Return the [x, y] coordinate for the center point of the cell that contains the specified text.  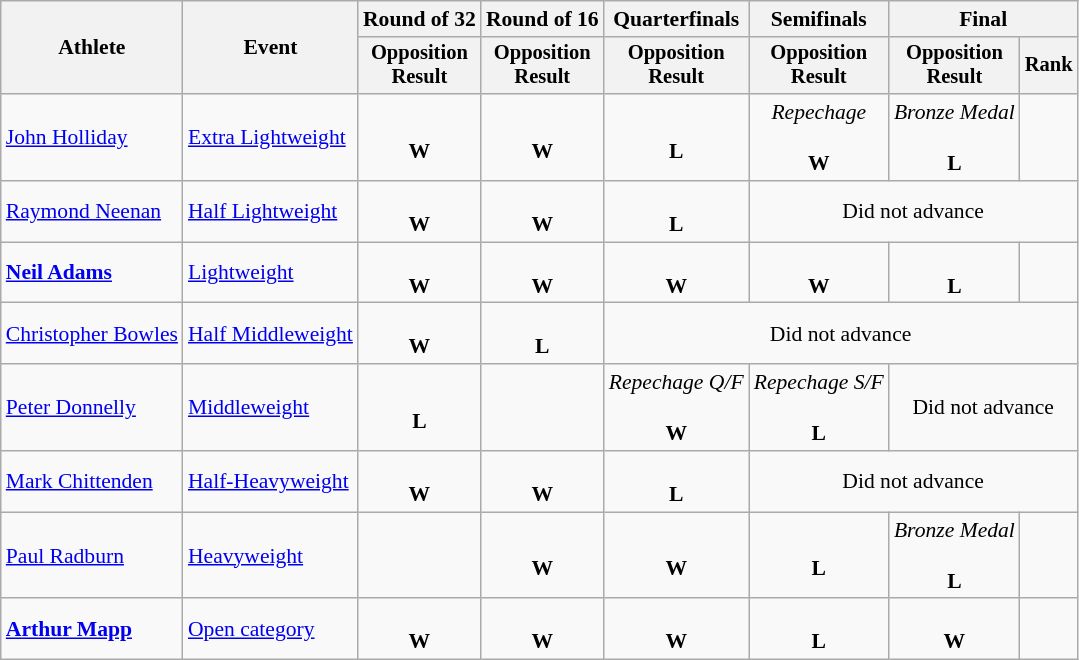
Repechage Q/FW [676, 408]
Rank [1049, 66]
Athlete [92, 48]
Heavyweight [270, 556]
RepechageW [819, 138]
Mark Chittenden [92, 482]
Half-Heavyweight [270, 482]
Open category [270, 630]
Event [270, 48]
Half Middleweight [270, 334]
Quarterfinals [676, 19]
Paul Radburn [92, 556]
Peter Donnelly [92, 408]
Half Lightweight [270, 212]
John Holliday [92, 138]
Repechage S/FL [819, 408]
Round of 32 [420, 19]
Final [984, 19]
Raymond Neenan [92, 212]
Extra Lightweight [270, 138]
Semifinals [819, 19]
Middleweight [270, 408]
Arthur Mapp [92, 630]
Neil Adams [92, 272]
Christopher Bowles [92, 334]
Round of 16 [542, 19]
Lightweight [270, 272]
